Capture the cell that displays the provided text and extract its (X, Y) central coordinate. 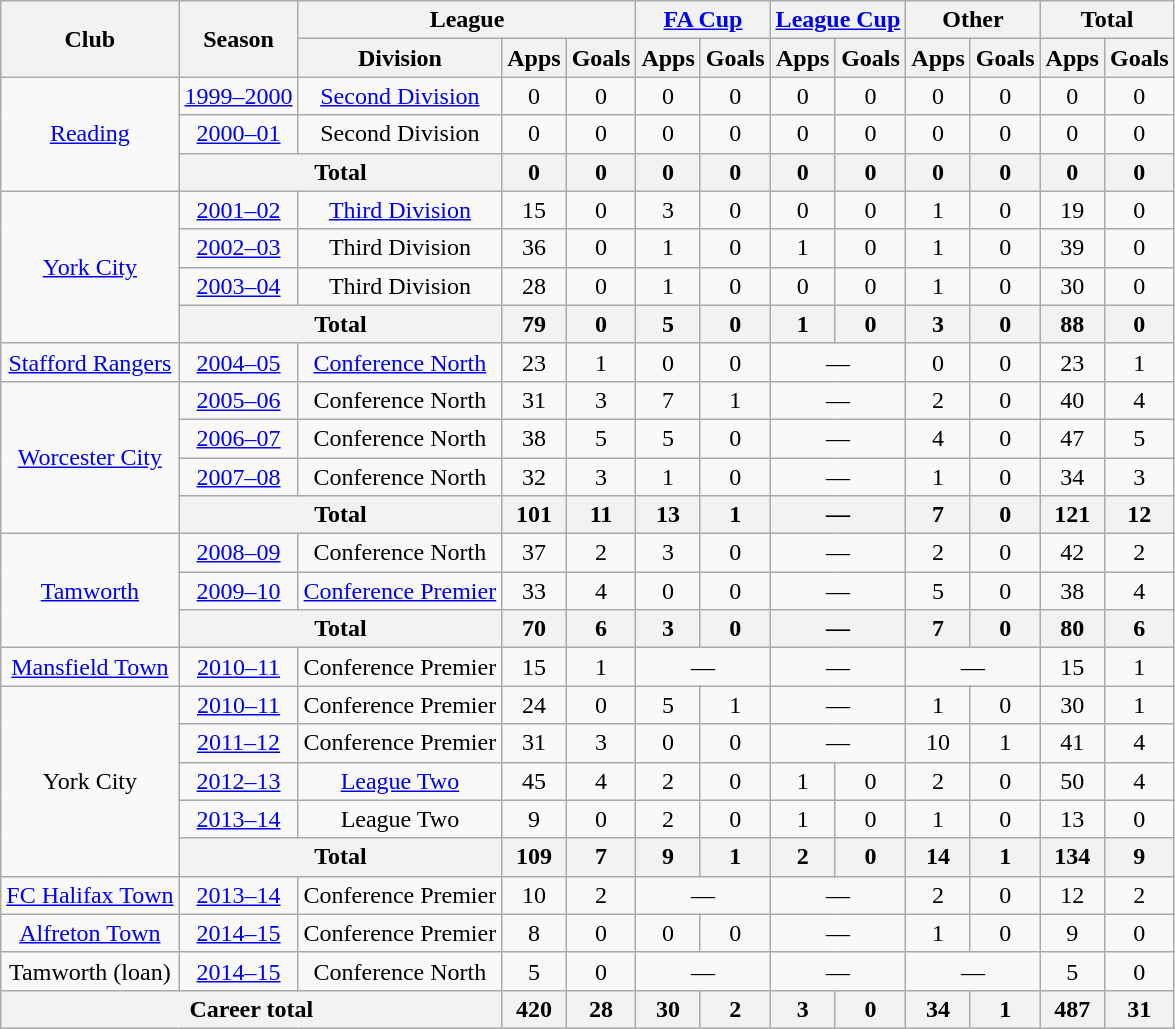
40 (1072, 400)
45 (534, 781)
Alfreton Town (90, 933)
24 (534, 705)
2000–01 (238, 134)
2004–05 (238, 362)
42 (1072, 553)
2006–07 (238, 438)
420 (534, 1009)
2007–08 (238, 477)
League (467, 20)
36 (534, 248)
2012–13 (238, 781)
487 (1072, 1009)
1999–2000 (238, 96)
Stafford Rangers (90, 362)
79 (534, 324)
39 (1072, 248)
134 (1072, 857)
2009–10 (238, 591)
Club (90, 39)
2003–04 (238, 286)
2011–12 (238, 743)
11 (601, 515)
37 (534, 553)
2005–06 (238, 400)
Mansfield Town (90, 667)
80 (1072, 629)
32 (534, 477)
Other (973, 20)
2001–02 (238, 210)
47 (1072, 438)
50 (1072, 781)
Worcester City (90, 457)
88 (1072, 324)
FA Cup (703, 20)
101 (534, 515)
Season (238, 39)
League Cup (838, 20)
2008–09 (238, 553)
Career total (252, 1009)
14 (938, 857)
121 (1072, 515)
41 (1072, 743)
FC Halifax Town (90, 895)
Reading (90, 134)
8 (534, 933)
19 (1072, 210)
Tamworth (loan) (90, 971)
Division (400, 58)
Tamworth (90, 591)
2002–03 (238, 248)
70 (534, 629)
33 (534, 591)
109 (534, 857)
